Pinpoint the cell where the given text exists, returning its (x, y) midpoint coordinate. 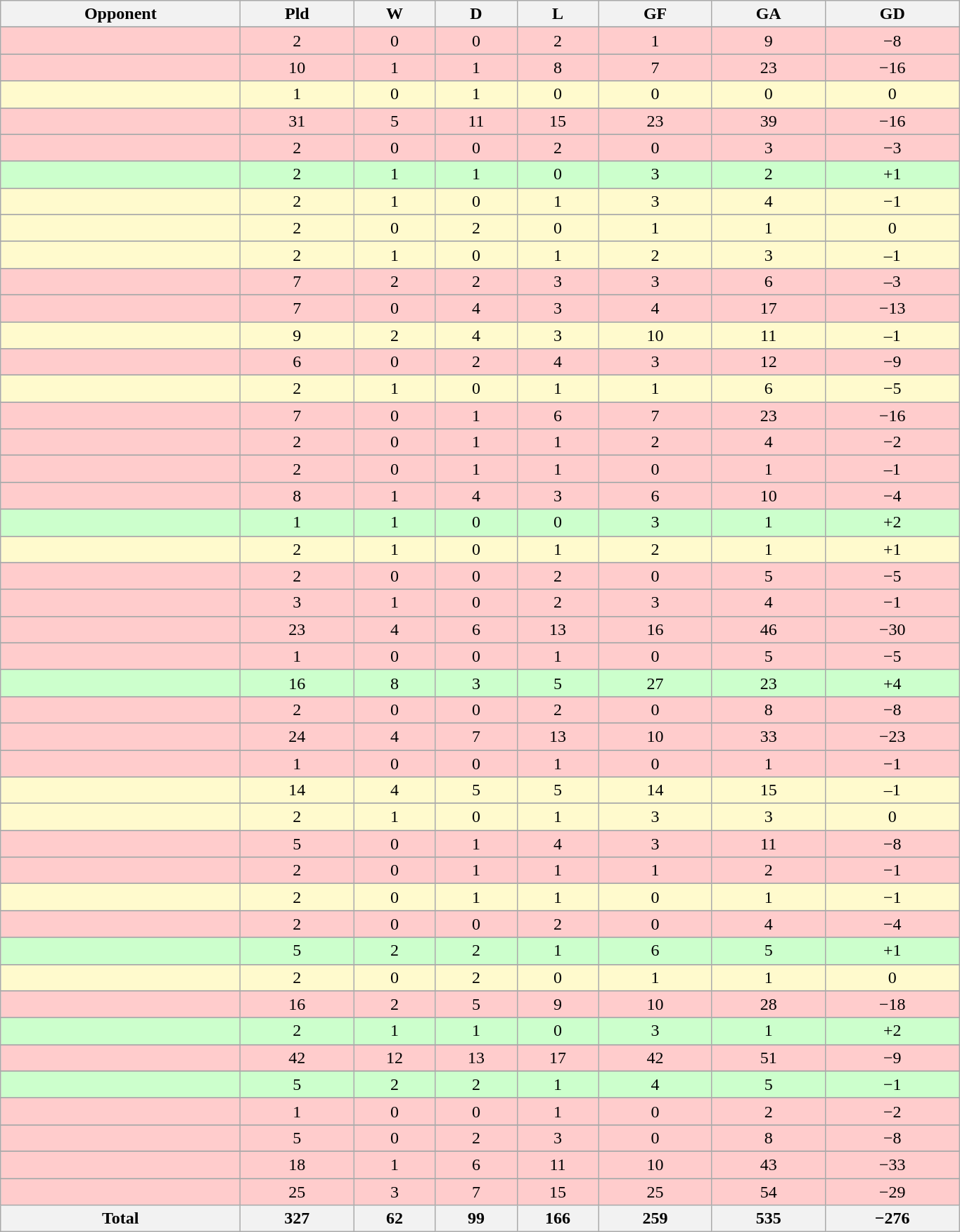
Total (121, 1219)
Pld (297, 14)
99 (476, 1219)
D (476, 14)
46 (768, 629)
W (395, 14)
−29 (892, 1192)
27 (655, 683)
54 (768, 1192)
GF (655, 14)
−30 (892, 629)
−18 (892, 1004)
Opponent (121, 14)
51 (768, 1058)
24 (297, 736)
43 (768, 1164)
GD (892, 14)
GA (768, 14)
28 (768, 1004)
18 (297, 1164)
259 (655, 1219)
−33 (892, 1164)
535 (768, 1219)
+4 (892, 683)
62 (395, 1219)
–3 (892, 281)
327 (297, 1219)
33 (768, 736)
31 (297, 121)
−13 (892, 308)
−276 (892, 1219)
39 (768, 121)
−23 (892, 736)
−3 (892, 148)
L (558, 14)
166 (558, 1219)
